Return [x, y] of the center of cell containing provided text 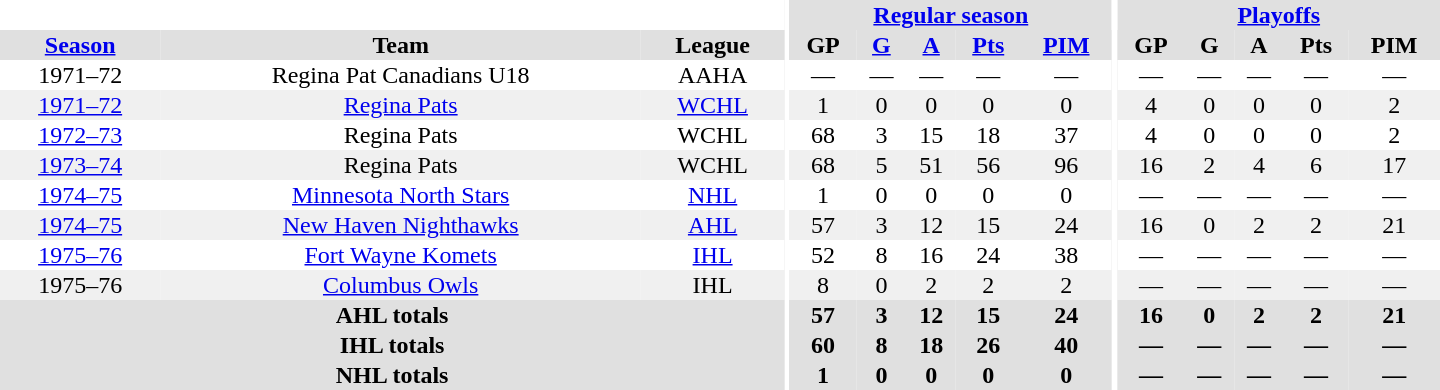
1972–73 [80, 135]
96 [1066, 165]
Columbus Owls [400, 285]
17 [1394, 165]
IHL totals [392, 345]
Season [80, 45]
Regina Pat Canadians U18 [400, 75]
AHL totals [392, 315]
51 [931, 165]
Minnesota North Stars [400, 195]
Playoffs [1278, 15]
League [712, 45]
37 [1066, 135]
40 [1066, 345]
5 [882, 165]
AHL [712, 225]
52 [824, 255]
1973–74 [80, 165]
Team [400, 45]
6 [1316, 165]
New Haven Nighthawks [400, 225]
26 [988, 345]
NHL [712, 195]
60 [824, 345]
38 [1066, 255]
Fort Wayne Komets [400, 255]
56 [988, 165]
AAHA [712, 75]
NHL totals [392, 375]
Regular season [951, 15]
